Scan for the cell matching the given text and deliver its [x, y] coordinate at center. 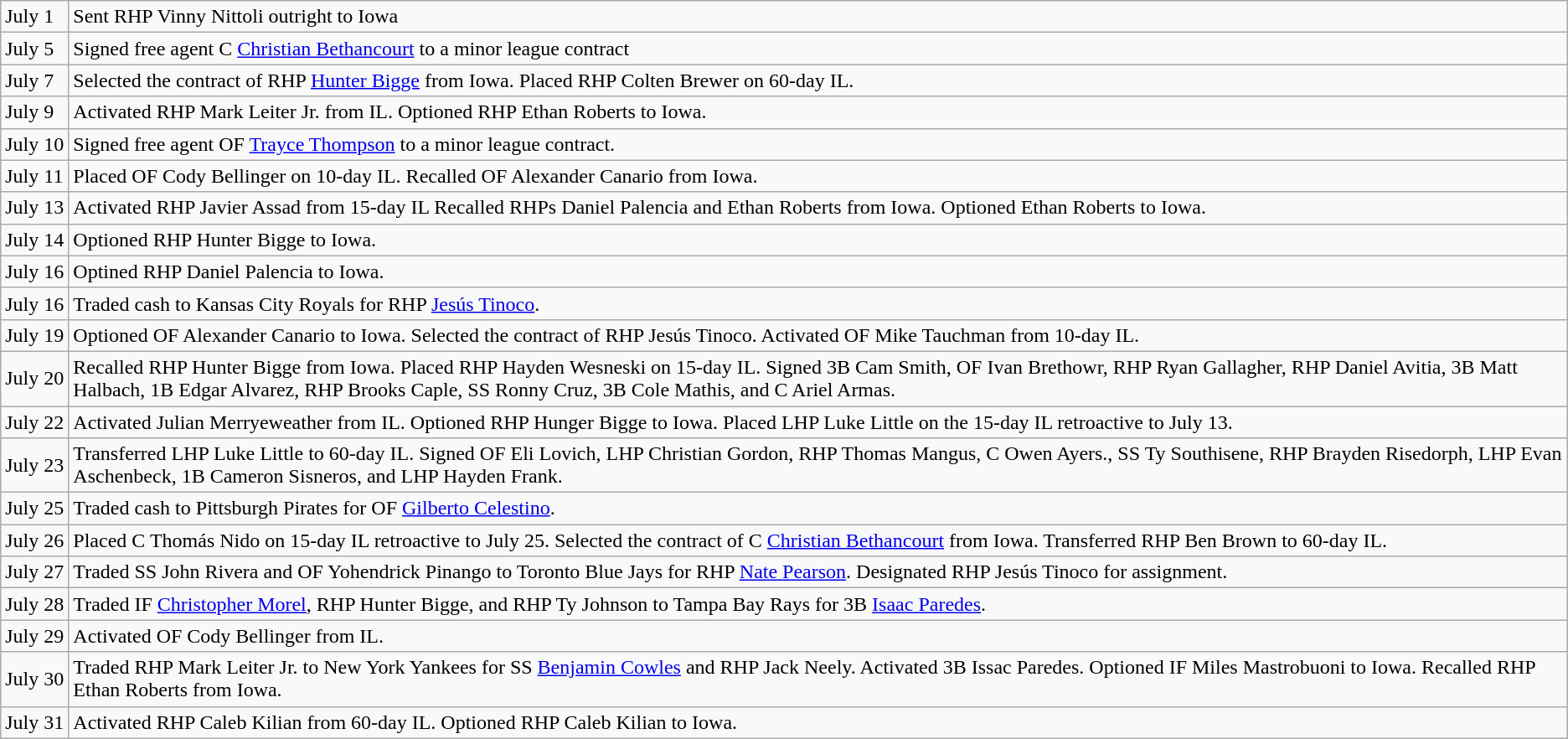
July 29 [35, 636]
Optioned OF Alexander Canario to Iowa. Selected the contract of RHP Jesús Tinoco. Activated OF Mike Tauchman from 10-day IL. [818, 335]
Traded cash to Kansas City Royals for RHP Jesús Tinoco. [818, 303]
Activated Julian Merryeweather from IL. Optioned RHP Hunger Bigge to Iowa. Placed LHP Luke Little on the 15-day IL retroactive to July 13. [818, 421]
Optined RHP Daniel Palencia to Iowa. [818, 271]
Signed free agent OF Trayce Thompson to a minor league contract. [818, 144]
July 22 [35, 421]
July 19 [35, 335]
July 5 [35, 49]
July 23 [35, 466]
Selected the contract of RHP Hunter Bigge from Iowa. Placed RHP Colten Brewer on 60-day IL. [818, 80]
July 30 [35, 679]
Signed free agent C Christian Bethancourt to a minor league contract [818, 49]
Traded SS John Rivera and OF Yohendrick Pinango to Toronto Blue Jays for RHP Nate Pearson. Designated RHP Jesús Tinoco for assignment. [818, 572]
Traded IF Christopher Morel, RHP Hunter Bigge, and RHP Ty Johnson to Tampa Bay Rays for 3B Isaac Paredes. [818, 604]
Placed OF Cody Bellinger on 10-day IL. Recalled OF Alexander Canario from Iowa. [818, 176]
July 14 [35, 240]
Sent RHP Vinny Nittoli outright to Iowa [818, 17]
July 10 [35, 144]
July 20 [35, 379]
Activated OF Cody Bellinger from IL. [818, 636]
Activated RHP Mark Leiter Jr. from IL. Optioned RHP Ethan Roberts to Iowa. [818, 112]
July 11 [35, 176]
Activated RHP Javier Assad from 15-day IL Recalled RHPs Daniel Palencia and Ethan Roberts from Iowa. Optioned Ethan Roberts to Iowa. [818, 208]
Activated RHP Caleb Kilian from 60-day IL. Optioned RHP Caleb Kilian to Iowa. [818, 722]
July 27 [35, 572]
Traded cash to Pittsburgh Pirates for OF Gilberto Celestino. [818, 509]
July 7 [35, 80]
July 13 [35, 208]
July 9 [35, 112]
July 25 [35, 509]
July 26 [35, 540]
July 1 [35, 17]
July 28 [35, 604]
Optioned RHP Hunter Bigge to Iowa. [818, 240]
July 31 [35, 722]
